From the cell containing the given text, extract its center point as (X, Y) coordinate. 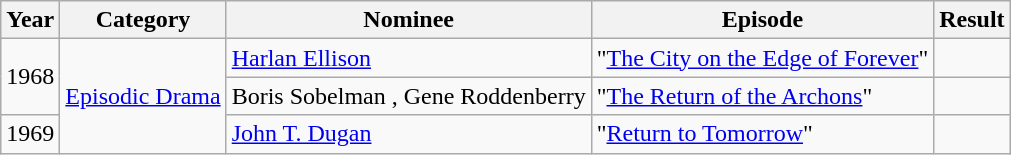
"Return to Tomorrow" (762, 134)
"The Return of the Archons" (762, 96)
Boris Sobelman , Gene Roddenberry (408, 96)
Year (30, 20)
Harlan Ellison (408, 58)
Nominee (408, 20)
John T. Dugan (408, 134)
Episodic Drama (143, 96)
Episode (762, 20)
1969 (30, 134)
Category (143, 20)
Result (972, 20)
"The City on the Edge of Forever" (762, 58)
1968 (30, 77)
